Determine the [X, Y] coordinate at the center of the cell enclosing the given text.  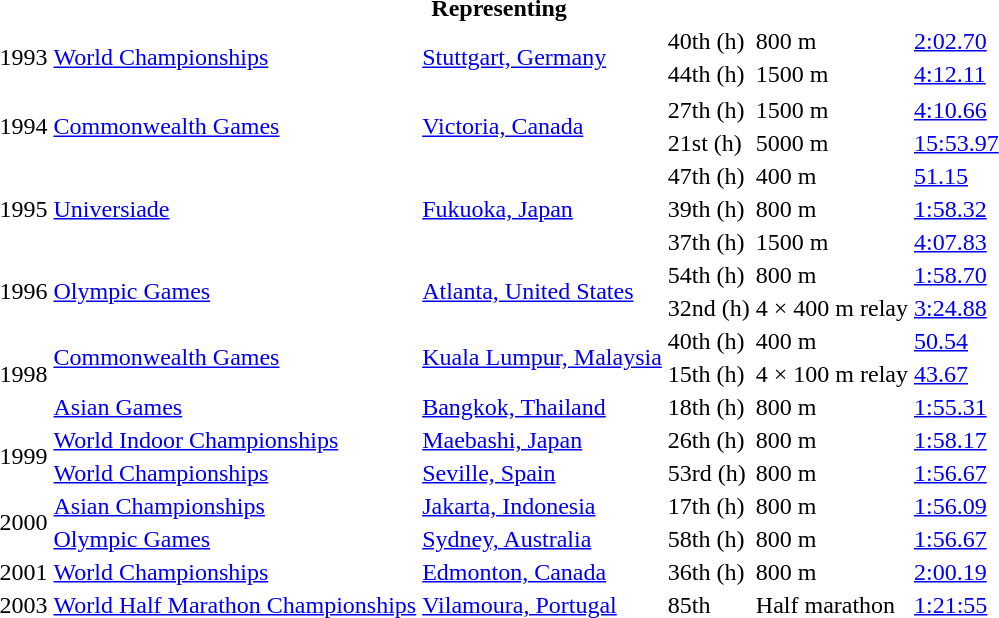
47th (h) [708, 176]
58th (h) [708, 539]
Asian Games [235, 407]
32nd (h) [708, 308]
Asian Championships [235, 506]
27th (h) [708, 110]
4 × 400 m relay [832, 308]
36th (h) [708, 572]
World Indoor Championships [235, 440]
5000 m [832, 143]
4 × 100 m relay [832, 374]
37th (h) [708, 242]
18th (h) [708, 407]
Sydney, Australia [542, 539]
Atlanta, United States [542, 292]
53rd (h) [708, 473]
Seville, Spain [542, 473]
Stuttgart, Germany [542, 58]
54th (h) [708, 275]
Universiade [235, 209]
21st (h) [708, 143]
44th (h) [708, 74]
15th (h) [708, 374]
26th (h) [708, 440]
17th (h) [708, 506]
Fukuoka, Japan [542, 209]
Maebashi, Japan [542, 440]
Edmonton, Canada [542, 572]
Kuala Lumpur, Malaysia [542, 358]
Bangkok, Thailand [542, 407]
Jakarta, Indonesia [542, 506]
39th (h) [708, 209]
Victoria, Canada [542, 126]
